Identify which cell holds the provided text, then report its [X, Y] central coordinate. 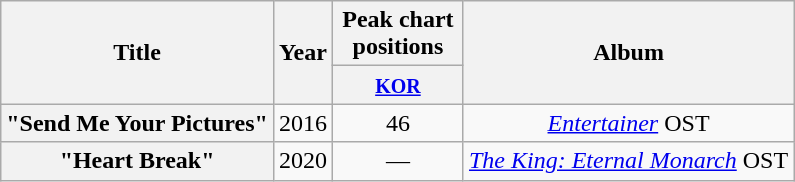
2016 [302, 123]
"Heart Break" [138, 161]
— [398, 161]
Entertainer OST [628, 123]
Year [302, 52]
"Send Me Your Pictures" [138, 123]
Peak chart positions [398, 34]
Album [628, 52]
KOR [398, 85]
46 [398, 123]
Title [138, 52]
The King: Eternal Monarch OST [628, 161]
2020 [302, 161]
